Detect which cell encompasses the target text, then output its [x, y] center coordinate. 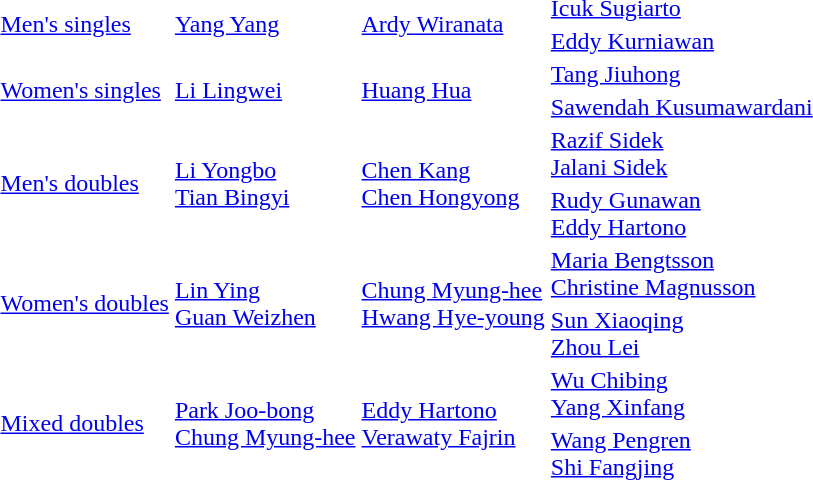
Chen Kang Chen Hongyong [453, 184]
Li Yongbo Tian Bingyi [265, 184]
Lin Ying Guan Weizhen [265, 304]
Li Lingwei [265, 90]
Chung Myung-hee Hwang Hye-young [453, 304]
Huang Hua [453, 90]
